Find where the given text appears and provide that cell's center as (x, y) coordinate. 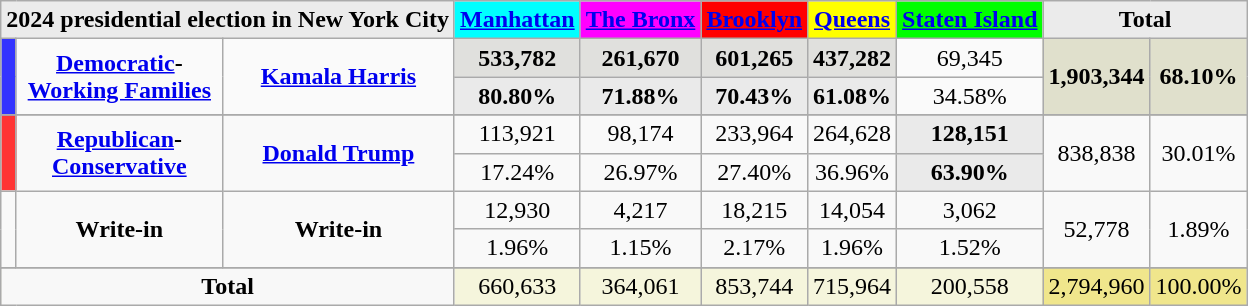
36.96% (852, 172)
1,903,344 (1096, 77)
68.10% (1198, 77)
660,633 (517, 286)
30.01% (1198, 153)
3,062 (970, 210)
27.40% (754, 172)
2,794,960 (1096, 286)
The Bronx (640, 20)
533,782 (517, 58)
2.17% (754, 248)
715,964 (852, 286)
52,778 (1096, 229)
1.89% (1198, 229)
98,174 (640, 134)
853,744 (754, 286)
63.90% (970, 172)
1.52% (970, 248)
601,265 (754, 58)
69,345 (970, 58)
14,054 (852, 210)
70.43% (754, 96)
2024 presidential election in New York City (228, 20)
Republican-Conservative (119, 153)
Queens (852, 20)
Donald Trump (338, 153)
Democratic-Working Families (119, 77)
113,921 (517, 134)
233,964 (754, 134)
18,215 (754, 210)
100.00% (1198, 286)
34.58% (970, 96)
71.88% (640, 96)
Brooklyn (754, 20)
61.08% (852, 96)
80.80% (517, 96)
26.97% (640, 172)
Staten Island (970, 20)
128,151 (970, 134)
200,558 (970, 286)
437,282 (852, 58)
1.15% (640, 248)
261,670 (640, 58)
4,217 (640, 210)
17.24% (517, 172)
Kamala Harris (338, 77)
12,930 (517, 210)
264,628 (852, 134)
364,061 (640, 286)
838,838 (1096, 153)
Manhattan (517, 20)
